Output the [X, Y] coordinate of the center of the cell containing the given text.  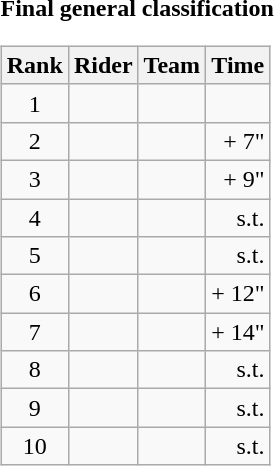
+ 12" [238, 294]
Rider [103, 65]
2 [34, 141]
Team [172, 65]
3 [34, 179]
+ 14" [238, 332]
7 [34, 332]
9 [34, 408]
10 [34, 446]
1 [34, 103]
+ 9" [238, 179]
Time [238, 65]
4 [34, 217]
6 [34, 294]
Rank [34, 65]
5 [34, 256]
+ 7" [238, 141]
8 [34, 370]
